Output the [X, Y] coordinate of the center of the cell containing the given text.  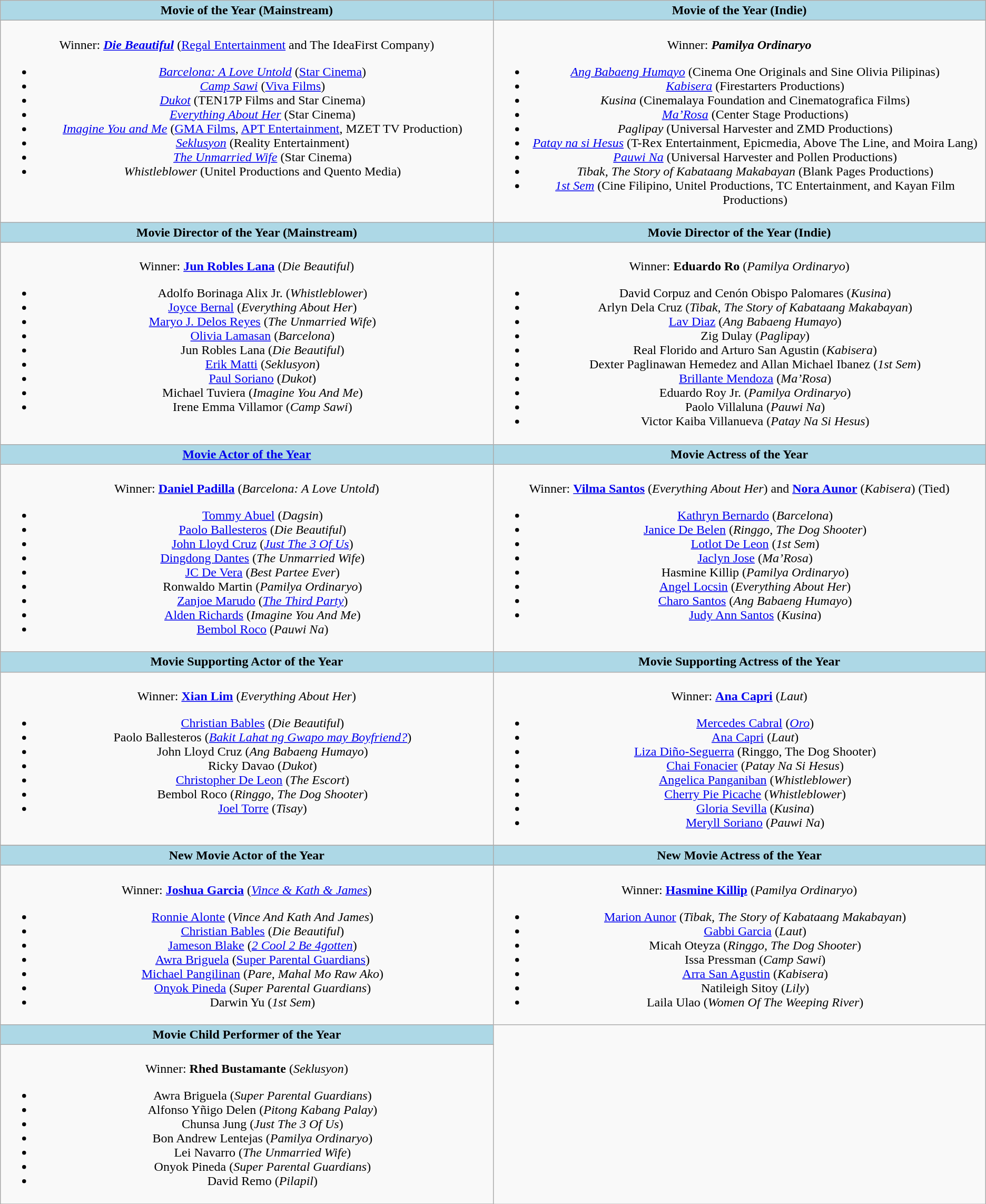
Movie Actress of the Year [739, 454]
New Movie Actress of the Year [739, 855]
New Movie Actor of the Year [246, 855]
Movie Actor of the Year [246, 454]
Movie Director of the Year (Indie) [739, 232]
Movie of the Year (Mainstream) [246, 11]
Movie of the Year (Indie) [739, 11]
Movie Supporting Actress of the Year [739, 662]
Movie Child Performer of the Year [246, 1034]
Movie Director of the Year (Mainstream) [246, 232]
Movie Supporting Actor of the Year [246, 662]
